Search for the cell housing the specified text and yield its (x, y) center coordinate. 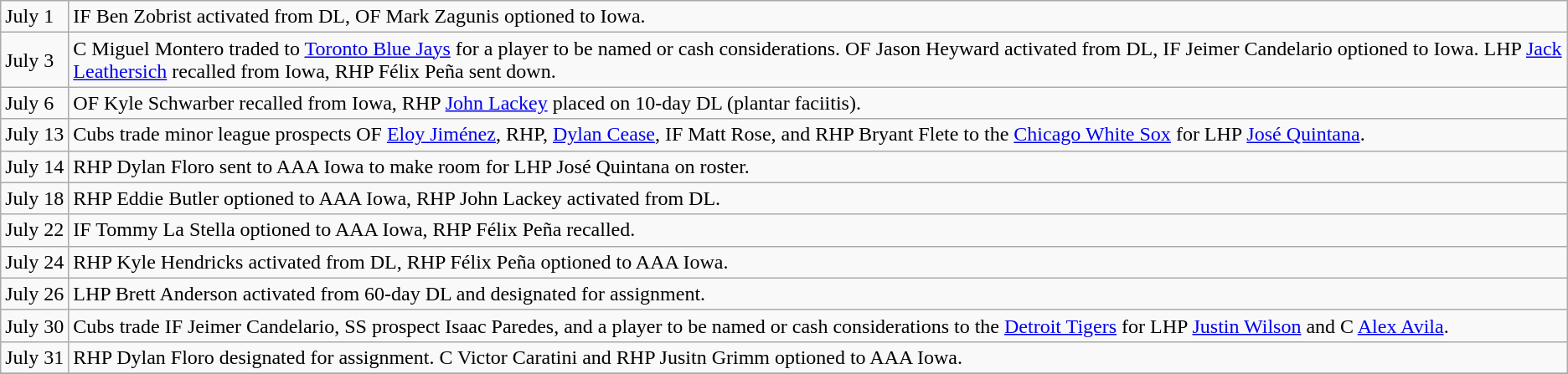
July 3 (35, 60)
IF Tommy La Stella optioned to AAA Iowa, RHP Félix Peña recalled. (818, 230)
RHP Dylan Floro designated for assignment. C Victor Caratini and RHP Jusitn Grimm optioned to AAA Iowa. (818, 357)
July 18 (35, 198)
IF Ben Zobrist activated from DL, OF Mark Zagunis optioned to Iowa. (818, 17)
RHP Eddie Butler optioned to AAA Iowa, RHP John Lackey activated from DL. (818, 198)
LHP Brett Anderson activated from 60-day DL and designated for assignment. (818, 294)
July 1 (35, 17)
July 14 (35, 167)
OF Kyle Schwarber recalled from Iowa, RHP John Lackey placed on 10-day DL (plantar faciitis). (818, 103)
RHP Kyle Hendricks activated from DL, RHP Félix Peña optioned to AAA Iowa. (818, 262)
July 30 (35, 325)
July 26 (35, 294)
RHP Dylan Floro sent to AAA Iowa to make room for LHP José Quintana on roster. (818, 167)
July 6 (35, 103)
July 22 (35, 230)
July 24 (35, 262)
July 13 (35, 135)
July 31 (35, 357)
